Scan for the cell matching the given text and deliver its [X, Y] coordinate at center. 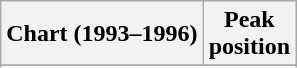
Peakposition [249, 34]
Chart (1993–1996) [102, 34]
